Identify which cell holds the provided text, then report its (x, y) central coordinate. 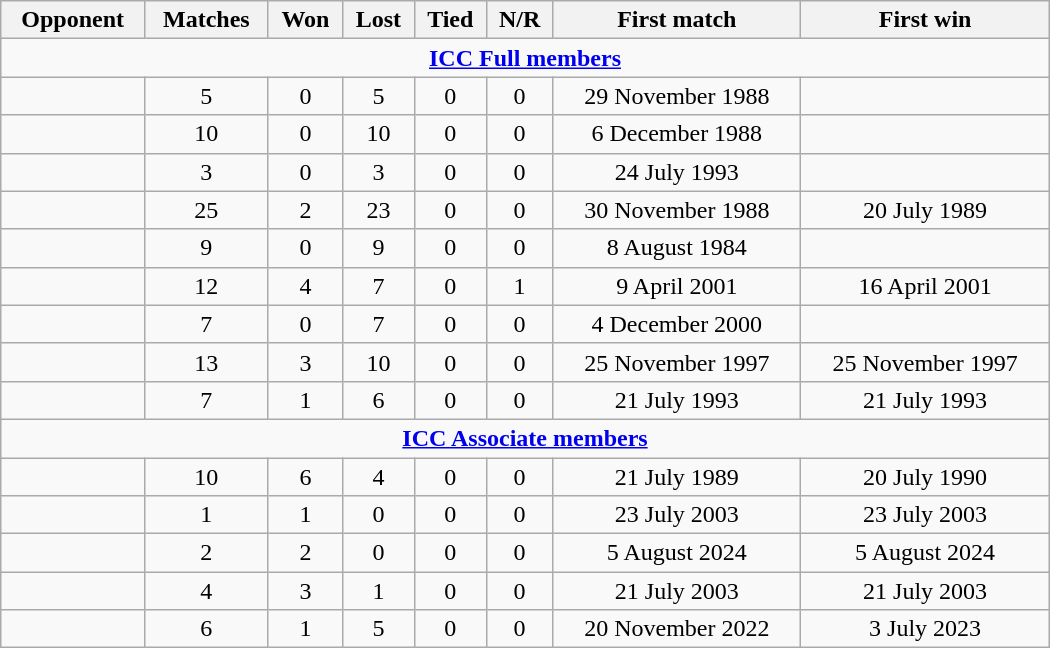
20 July 1990 (925, 477)
8 August 1984 (677, 248)
24 July 1993 (677, 172)
9 April 2001 (677, 286)
ICC Full members (525, 58)
N/R (519, 20)
Lost (378, 20)
4 December 2000 (677, 324)
12 (207, 286)
30 November 1988 (677, 210)
First match (677, 20)
Won (306, 20)
First win (925, 20)
6 December 1988 (677, 134)
29 November 1988 (677, 96)
21 July 1989 (677, 477)
20 November 2022 (677, 629)
ICC Associate members (525, 438)
20 July 1989 (925, 210)
Opponent (73, 20)
Tied (450, 20)
13 (207, 362)
3 July 2023 (925, 629)
23 (378, 210)
25 (207, 210)
16 April 2001 (925, 286)
Matches (207, 20)
